Pinpoint the cell where the given text exists, returning its (x, y) midpoint coordinate. 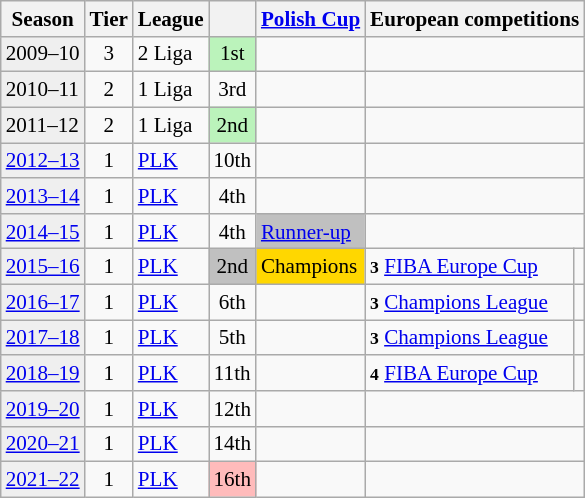
1st (232, 54)
European competitions (474, 18)
2013–14 (43, 196)
2009–10 (43, 54)
2 Liga (171, 54)
2019–20 (43, 408)
Season (43, 18)
2017–18 (43, 338)
5th (232, 338)
2010–11 (43, 90)
16th (232, 480)
10th (232, 160)
2018–19 (43, 372)
Runner-up (310, 230)
2016–17 (43, 302)
2014–15 (43, 230)
4 FIBA Europe Cup (469, 372)
6th (232, 302)
12th (232, 408)
3 FIBA Europe Cup (469, 266)
2020–21 (43, 444)
2012–13 (43, 160)
2011–12 (43, 124)
Champions (310, 266)
Polish Cup (310, 18)
14th (232, 444)
3 (109, 54)
Tier (109, 18)
2015–16 (43, 266)
3rd (232, 90)
League (171, 18)
2021–22 (43, 480)
11th (232, 372)
